Extract the [x, y] coordinate from the center of the cell holding the provided text.  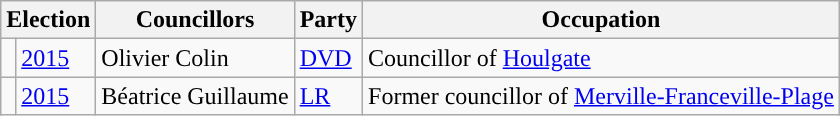
Party [328, 20]
DVD [328, 58]
Election [48, 20]
Béatrice Guillaume [195, 96]
Councillors [195, 20]
Occupation [602, 20]
LR [328, 96]
Former councillor of Merville-Franceville-Plage [602, 96]
Councillor of Houlgate [602, 58]
Olivier Colin [195, 58]
